Detect which cell encompasses the target text, then output its (X, Y) center coordinate. 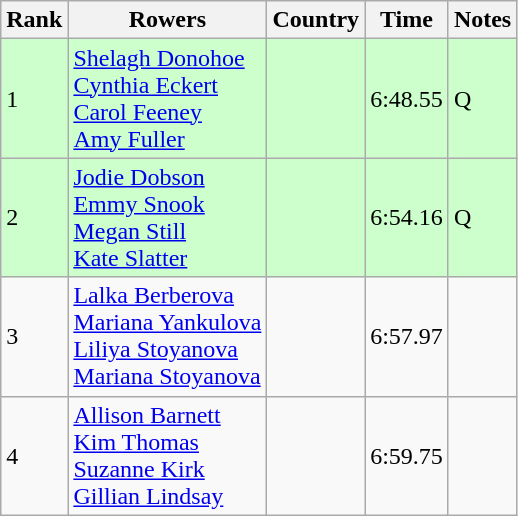
2 (34, 218)
Lalka Berberova Mariana Yankulova Liliya Stoyanova Mariana Stoyanova (168, 336)
Shelagh DonohoeCynthia EckertCarol FeeneyAmy Fuller (168, 98)
6:48.55 (407, 98)
Jodie DobsonEmmy SnookMegan StillKate Slatter (168, 218)
Time (407, 20)
3 (34, 336)
Allison Barnett Kim Thomas Suzanne Kirk Gillian Lindsay (168, 456)
Rowers (168, 20)
4 (34, 456)
6:57.97 (407, 336)
Country (316, 20)
6:59.75 (407, 456)
Rank (34, 20)
6:54.16 (407, 218)
1 (34, 98)
Notes (482, 20)
